Determine the (X, Y) coordinate at the center of the cell enclosing the given text.  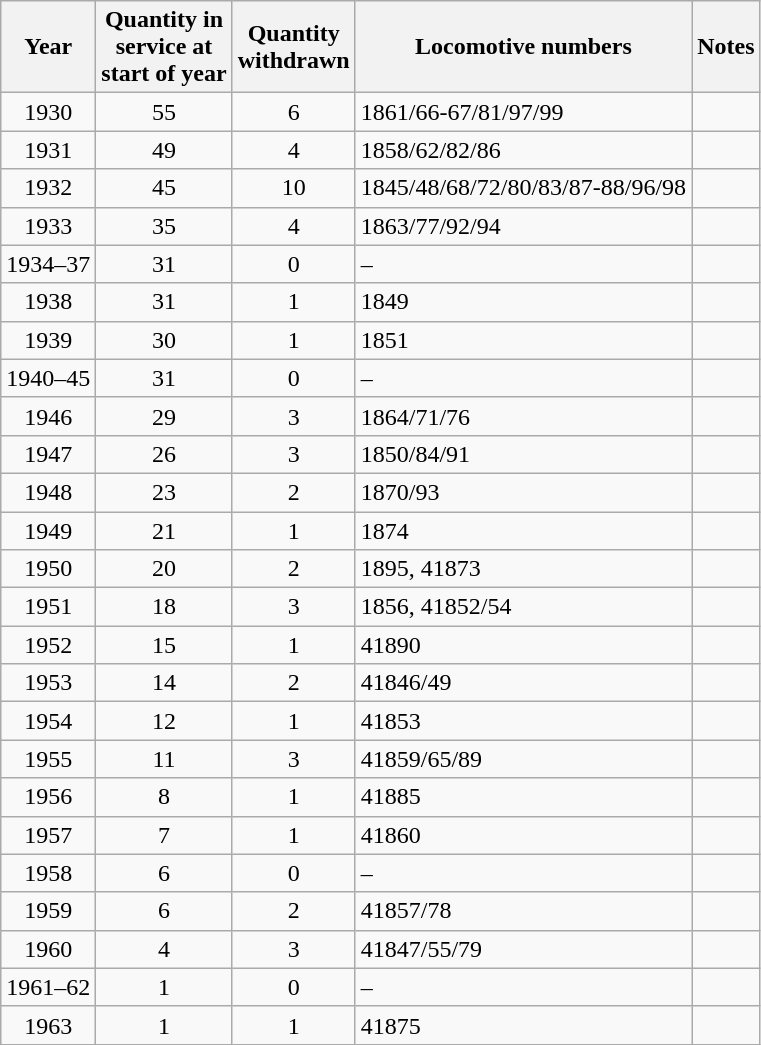
1851 (523, 340)
1849 (523, 302)
20 (164, 569)
14 (164, 683)
1931 (48, 150)
1932 (48, 188)
1952 (48, 645)
1858/62/82/86 (523, 150)
Locomotive numbers (523, 47)
41847/55/79 (523, 949)
1933 (48, 226)
21 (164, 531)
30 (164, 340)
1951 (48, 607)
41846/49 (523, 683)
1845/48/68/72/80/83/87-88/96/98 (523, 188)
55 (164, 112)
41859/65/89 (523, 759)
1963 (48, 1025)
1934–37 (48, 264)
1958 (48, 873)
1864/71/76 (523, 416)
41885 (523, 797)
1947 (48, 454)
1959 (48, 911)
1938 (48, 302)
1870/93 (523, 492)
1940–45 (48, 378)
41857/78 (523, 911)
23 (164, 492)
1955 (48, 759)
18 (164, 607)
35 (164, 226)
1939 (48, 340)
41860 (523, 835)
8 (164, 797)
41875 (523, 1025)
1957 (48, 835)
1949 (48, 531)
49 (164, 150)
1930 (48, 112)
1953 (48, 683)
41853 (523, 721)
1874 (523, 531)
26 (164, 454)
1948 (48, 492)
1954 (48, 721)
1850/84/91 (523, 454)
Quantitywithdrawn (294, 47)
Year (48, 47)
1861/66-67/81/97/99 (523, 112)
41890 (523, 645)
Quantity inservice atstart of year (164, 47)
29 (164, 416)
12 (164, 721)
1956 (48, 797)
1863/77/92/94 (523, 226)
1950 (48, 569)
1961–62 (48, 987)
7 (164, 835)
15 (164, 645)
11 (164, 759)
1946 (48, 416)
1856, 41852/54 (523, 607)
1895, 41873 (523, 569)
10 (294, 188)
45 (164, 188)
Notes (726, 47)
1960 (48, 949)
